Return [x, y] of the center of cell containing provided text 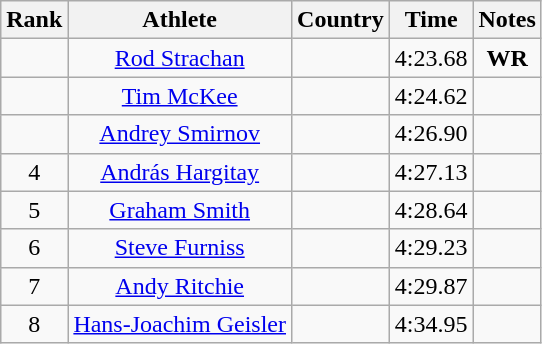
4:24.62 [431, 96]
Rank [34, 20]
7 [34, 286]
Athlete [180, 20]
Steve Furniss [180, 248]
4 [34, 172]
5 [34, 210]
WR [507, 58]
Country [341, 20]
4:26.90 [431, 134]
4:29.87 [431, 286]
András Hargitay [180, 172]
Hans-Joachim Geisler [180, 324]
4:23.68 [431, 58]
8 [34, 324]
Notes [507, 20]
Andrey Smirnov [180, 134]
Tim McKee [180, 96]
6 [34, 248]
Time [431, 20]
4:27.13 [431, 172]
Graham Smith [180, 210]
4:28.64 [431, 210]
Rod Strachan [180, 58]
4:29.23 [431, 248]
Andy Ritchie [180, 286]
4:34.95 [431, 324]
